Pinpoint the cell where the given text exists, returning its (X, Y) midpoint coordinate. 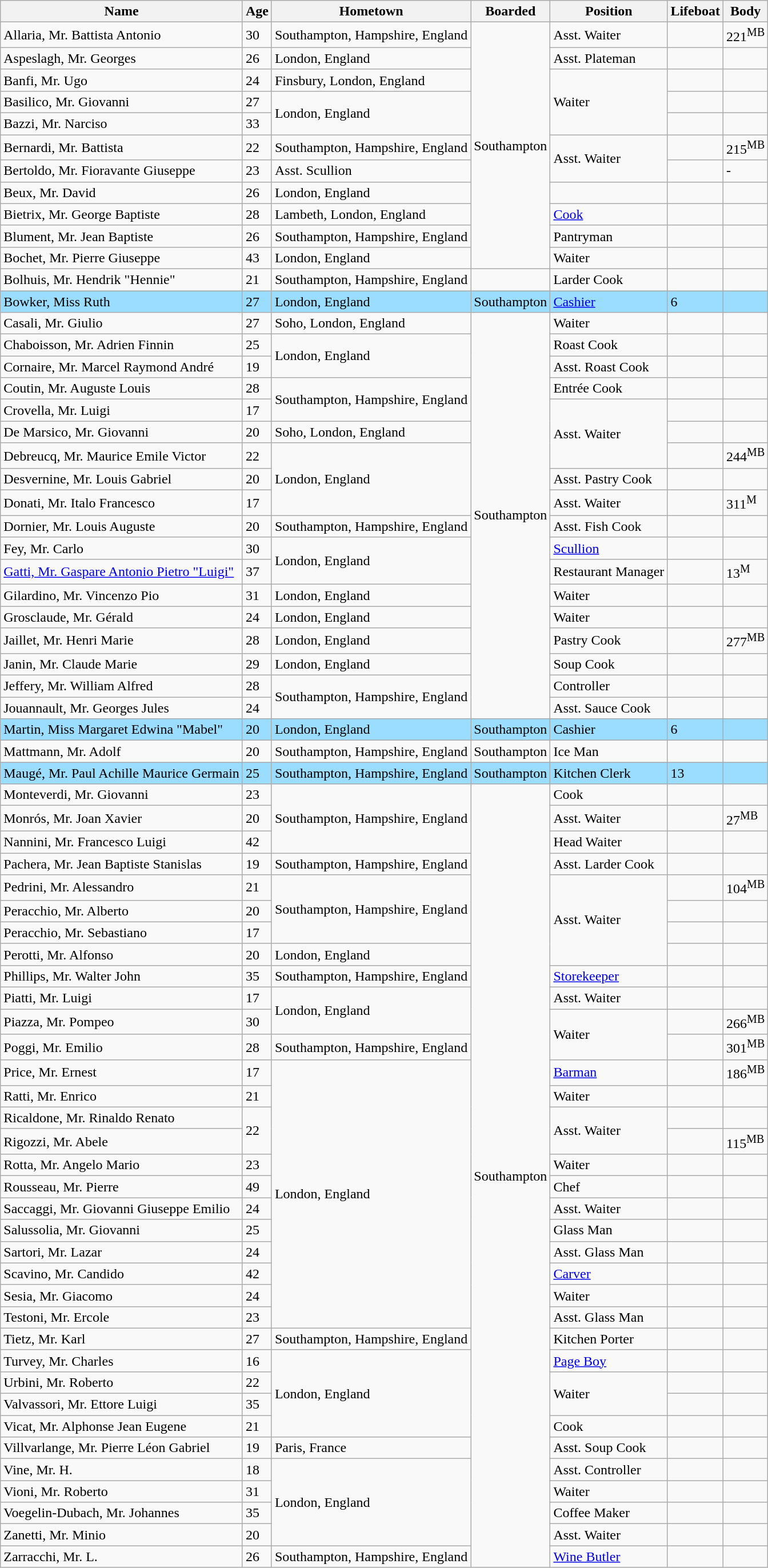
Bowker, Miss Ruth (122, 302)
Turvey, Mr. Charles (122, 1361)
Coutin, Mr. Auguste Louis (122, 389)
Page Boy (609, 1361)
Position (609, 11)
Mattmann, Mr. Adolf (122, 751)
Chaboisson, Mr. Adrien Finnin (122, 345)
Zanetti, Mr. Minio (122, 1535)
Lambeth, London, England (371, 214)
Rousseau, Mr. Pierre (122, 1187)
Debreucq, Mr. Maurice Emile Victor (122, 456)
Janin, Mr. Claude Marie (122, 665)
Monteverdi, Mr. Giovanni (122, 795)
Asst. Scullion (371, 171)
Zarracchi, Mr. L. (122, 1557)
49 (257, 1187)
13 (695, 773)
18 (257, 1470)
Gatti, Mr. Gaspare Antonio Pietro "Luigi" (122, 571)
Pedrini, Mr. Alessandro (122, 888)
Restaurant Manager (609, 571)
Asst. Plateman (609, 58)
Rotta, Mr. Angelo Mario (122, 1165)
Poggi, Mr. Emilio (122, 1047)
Voegelin-Dubach, Mr. Johannes (122, 1513)
Desvernine, Mr. Louis Gabriel (122, 479)
Storekeeper (609, 976)
Carver (609, 1274)
Ratti, Mr. Enrico (122, 1096)
Casali, Mr. Giulio (122, 323)
Monrós, Mr. Joan Xavier (122, 818)
Beux, Mr. David (122, 193)
Bernardi, Mr. Battista (122, 147)
Jeffery, Mr. William Alfred (122, 686)
Martin, Miss Margaret Edwina "Mabel" (122, 730)
Barman (609, 1073)
Body (746, 11)
Boarded (511, 11)
Gilardino, Mr. Vincenzo Pio (122, 595)
Asst. Sauce Cook (609, 708)
Piatti, Mr. Luigi (122, 998)
215MB (746, 147)
115MB (746, 1142)
Tietz, Mr. Karl (122, 1339)
Phillips, Mr. Walter John (122, 976)
Controller (609, 686)
29 (257, 665)
Roast Cook (609, 345)
Age (257, 11)
Fey, Mr. Carlo (122, 548)
Maugé, Mr. Paul Achille Maurice Germain (122, 773)
43 (257, 258)
Salussolia, Mr. Giovanni (122, 1230)
Glass Man (609, 1230)
Perotti, Mr. Alfonso (122, 954)
27MB (746, 818)
Asst. Roast Cook (609, 367)
Jaillet, Mr. Henri Marie (122, 641)
Paris, France (371, 1448)
Piazza, Mr. Pompeo (122, 1022)
33 (257, 124)
244MB (746, 456)
Grosclaude, Mr. Gérald (122, 617)
Bazzi, Mr. Narciso (122, 124)
Allaria, Mr. Battista Antonio (122, 35)
Larder Cook (609, 279)
Bertoldo, Mr. Fioravante Giuseppe (122, 171)
Donati, Mr. Italo Francesco (122, 503)
Peracchio, Mr. Alberto (122, 911)
Ricaldone, Mr. Rinaldo Renato (122, 1118)
Bietrix, Mr. George Baptiste (122, 214)
16 (257, 1361)
Bolhuis, Mr. Hendrik "Hennie" (122, 279)
Dornier, Mr. Louis Auguste (122, 526)
Valvassori, Mr. Ettore Luigi (122, 1405)
Crovella, Mr. Luigi (122, 410)
Vine, Mr. H. (122, 1470)
277MB (746, 641)
Wine Butler (609, 1557)
Urbini, Mr. Roberto (122, 1382)
221MB (746, 35)
Pachera, Mr. Jean Baptiste Stanislas (122, 864)
37 (257, 571)
Lifeboat (695, 11)
Asst. Larder Cook (609, 864)
Entrée Cook (609, 389)
301MB (746, 1047)
Coffee Maker (609, 1513)
Chef (609, 1187)
Aspeslagh, Mr. Georges (122, 58)
Scavino, Mr. Candido (122, 1274)
Basilico, Mr. Giovanni (122, 102)
Hometown (371, 11)
Asst. Fish Cook (609, 526)
Head Waiter (609, 842)
Pantryman (609, 236)
Finsbury, London, England (371, 80)
Sesia, Mr. Giacomo (122, 1295)
Soup Cook (609, 665)
Ice Man (609, 751)
Asst. Soup Cook (609, 1448)
Vioni, Mr. Roberto (122, 1491)
Vicat, Mr. Alphonse Jean Eugene (122, 1426)
Sartori, Mr. Lazar (122, 1252)
De Marsico, Mr. Giovanni (122, 432)
Asst. Pastry Cook (609, 479)
Peracchio, Mr. Sebastiano (122, 933)
Pastry Cook (609, 641)
Price, Mr. Ernest (122, 1073)
13M (746, 571)
Jouannault, Mr. Georges Jules (122, 708)
311M (746, 503)
Testoni, Mr. Ercole (122, 1317)
Banfi, Mr. Ugo (122, 80)
Saccaggi, Mr. Giovanni Giuseppe Emilio (122, 1209)
104MB (746, 888)
Asst. Controller (609, 1470)
Scullion (609, 548)
Villvarlange, Mr. Pierre Léon Gabriel (122, 1448)
Nannini, Mr. Francesco Luigi (122, 842)
Cornaire, Mr. Marcel Raymond André (122, 367)
Kitchen Clerk (609, 773)
Rigozzi, Mr. Abele (122, 1142)
Name (122, 11)
186MB (746, 1073)
- (746, 171)
Bochet, Mr. Pierre Giuseppe (122, 258)
Kitchen Porter (609, 1339)
266MB (746, 1022)
Blument, Mr. Jean Baptiste (122, 236)
